Locate the cell with the specified text and output its [X, Y] center coordinate. 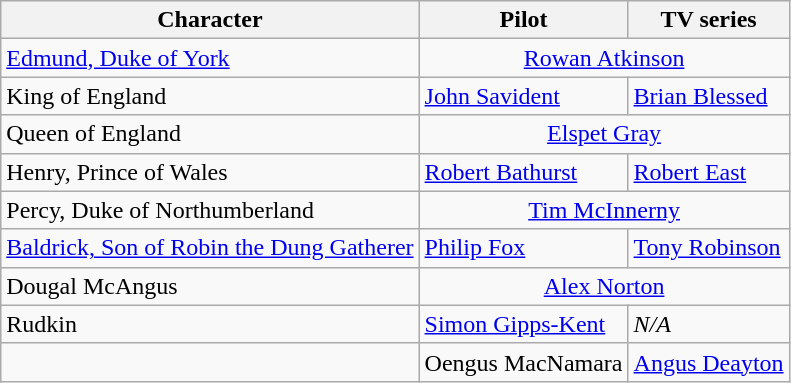
Baldrick, Son of Robin the Dung Gatherer [210, 248]
Percy, Duke of Northumberland [210, 210]
Tim McInnerny [604, 210]
Oengus MacNamara [524, 362]
Pilot [524, 20]
Robert East [708, 172]
King of England [210, 96]
Philip Fox [524, 248]
Rowan Atkinson [604, 58]
Angus Deayton [708, 362]
John Savident [524, 96]
Edmund, Duke of York [210, 58]
Robert Bathurst [524, 172]
Alex Norton [604, 286]
N/A [708, 324]
TV series [708, 20]
Brian Blessed [708, 96]
Elspet Gray [604, 134]
Rudkin [210, 324]
Character [210, 20]
Henry, Prince of Wales [210, 172]
Queen of England [210, 134]
Dougal McAngus [210, 286]
Simon Gipps-Kent [524, 324]
Tony Robinson [708, 248]
